Identify which cell holds the provided text, then report its [X, Y] central coordinate. 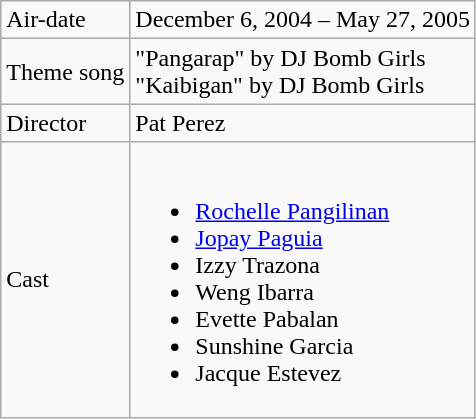
Pat Perez [303, 123]
"Pangarap" by DJ Bomb Girls "Kaibigan" by DJ Bomb Girls [303, 72]
December 6, 2004 – May 27, 2005 [303, 20]
Rochelle PangilinanJopay PaguiaIzzy TrazonaWeng IbarraEvette PabalanSunshine GarciaJacque Estevez [303, 280]
Theme song [66, 72]
Cast [66, 280]
Director [66, 123]
Air-date [66, 20]
